Provide the (x, y) coordinate of the cell's center where the given text is located.  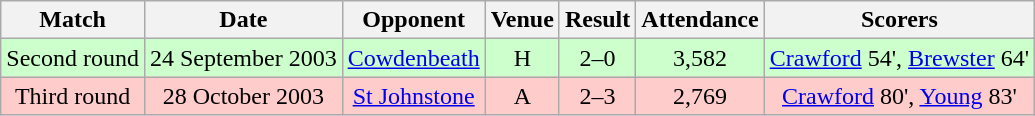
Result (597, 20)
Third round (73, 96)
Crawford 54', Brewster 64' (899, 58)
Venue (522, 20)
28 October 2003 (243, 96)
H (522, 58)
Attendance (700, 20)
2,769 (700, 96)
Match (73, 20)
Crawford 80', Young 83' (899, 96)
St Johnstone (414, 96)
2–0 (597, 58)
Cowdenbeath (414, 58)
2–3 (597, 96)
A (522, 96)
24 September 2003 (243, 58)
Opponent (414, 20)
3,582 (700, 58)
Scorers (899, 20)
Date (243, 20)
Second round (73, 58)
